Find where the given text appears and provide that cell's center as [x, y] coordinate. 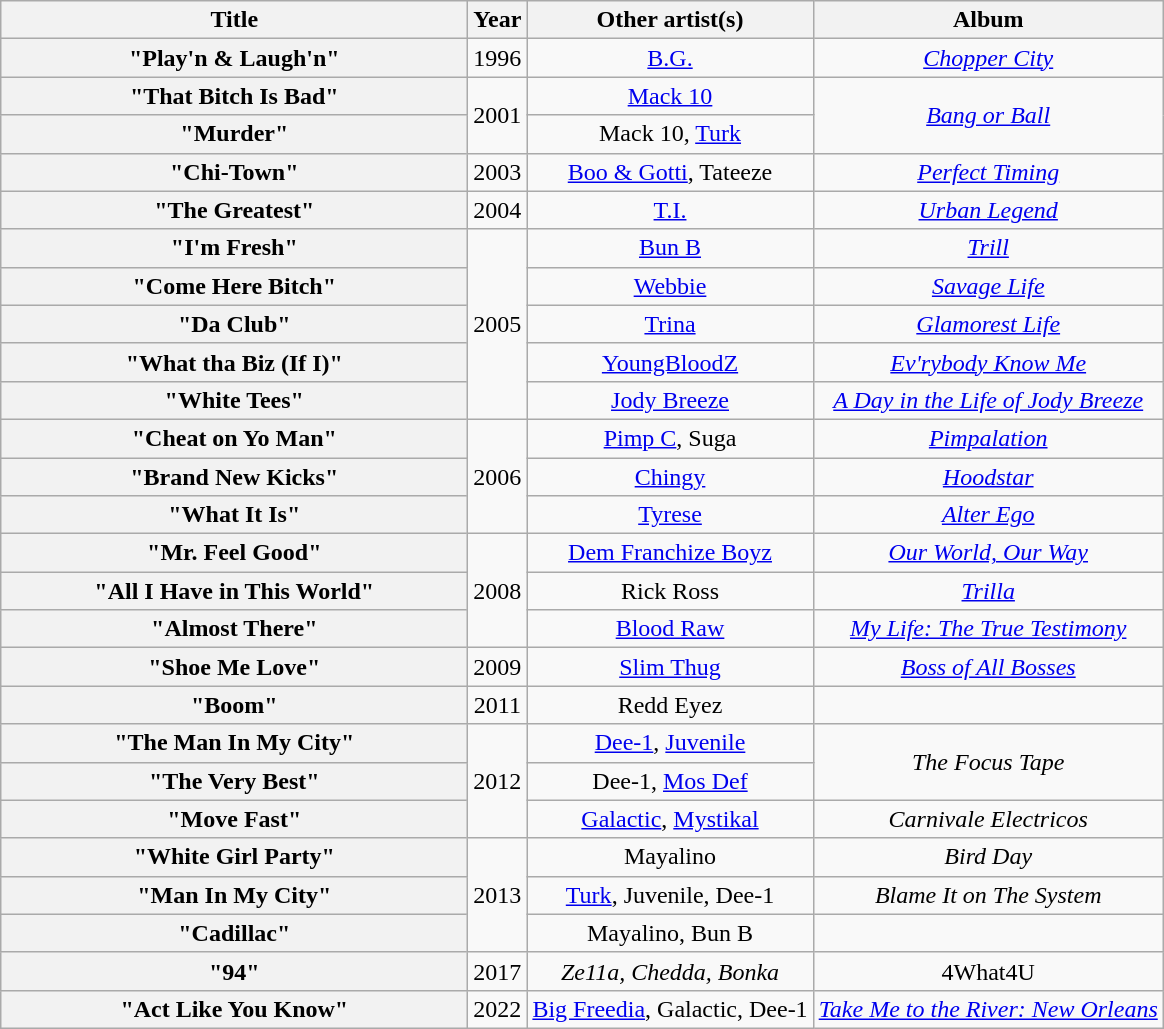
Bird Day [988, 857]
Savage Life [988, 286]
Year [498, 20]
Other artist(s) [670, 20]
Mack 10, Turk [670, 134]
"Chi-Town" [234, 172]
Mayalino, Bun B [670, 933]
"Cadillac" [234, 933]
2012 [498, 781]
"That Bitch Is Bad" [234, 96]
Webbie [670, 286]
YoungBloodZ [670, 362]
Trilla [988, 591]
Urban Legend [988, 210]
T.I. [670, 210]
Big Freedia, Galactic, Dee-1 [670, 1009]
Album [988, 20]
Jody Breeze [670, 400]
4What4U [988, 971]
"Come Here Bitch" [234, 286]
Carnivale Electricos [988, 819]
Chopper City [988, 58]
Alter Ego [988, 515]
Pimpalation [988, 438]
"Man In My City" [234, 895]
"Move Fast" [234, 819]
"Boom" [234, 705]
2006 [498, 476]
"Mr. Feel Good" [234, 553]
Slim Thug [670, 667]
2009 [498, 667]
Mayalino [670, 857]
"All I Have in This World" [234, 591]
2003 [498, 172]
"What tha Biz (If I)" [234, 362]
2005 [498, 324]
2008 [498, 591]
Rick Ross [670, 591]
Dee-1, Mos Def [670, 781]
Take Me to the River: New Orleans [988, 1009]
"Shoe Me Love" [234, 667]
"Act Like You Know" [234, 1009]
"White Tees" [234, 400]
"White Girl Party" [234, 857]
Redd Eyez [670, 705]
The Focus Tape [988, 762]
"Play'n & Laugh'n" [234, 58]
Bun B [670, 248]
"The Very Best" [234, 781]
Galactic, Mystikal [670, 819]
My Life: The True Testimony [988, 629]
2022 [498, 1009]
"The Greatest" [234, 210]
Hoodstar [988, 477]
"What It Is" [234, 515]
"Murder" [234, 134]
Our World, Our Way [988, 553]
Dem Franchize Boyz [670, 553]
A Day in the Life of Jody Breeze [988, 400]
Boo & Gotti, Tateeze [670, 172]
Blood Raw [670, 629]
Pimp C, Suga [670, 438]
Chingy [670, 477]
Bang or Ball [988, 115]
Ze11a, Chedda, Bonka [670, 971]
2001 [498, 115]
Dee-1, Juvenile [670, 743]
Glamorest Life [988, 324]
Blame It on The System [988, 895]
"I'm Fresh" [234, 248]
Ev'rybody Know Me [988, 362]
1996 [498, 58]
2017 [498, 971]
Tyrese [670, 515]
Turk, Juvenile, Dee-1 [670, 895]
"Da Club" [234, 324]
Trill [988, 248]
2013 [498, 895]
"Cheat on Yo Man" [234, 438]
Trina [670, 324]
2004 [498, 210]
Perfect Timing [988, 172]
Mack 10 [670, 96]
"Almost There" [234, 629]
Title [234, 20]
"Brand New Kicks" [234, 477]
2011 [498, 705]
B.G. [670, 58]
"94" [234, 971]
Boss of All Bosses [988, 667]
"The Man In My City" [234, 743]
